For the text-containing cell, return its midpoint in (x, y) coordinate format. 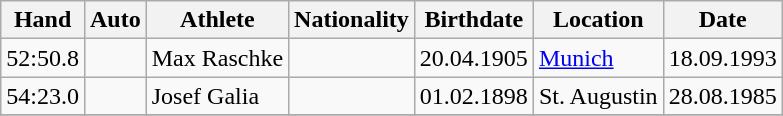
Hand (43, 20)
Josef Galia (217, 96)
18.09.1993 (722, 58)
52:50.8 (43, 58)
01.02.1898 (474, 96)
54:23.0 (43, 96)
St. Augustin (598, 96)
Max Raschke (217, 58)
Location (598, 20)
28.08.1985 (722, 96)
Munich (598, 58)
Auto (115, 20)
Birthdate (474, 20)
Athlete (217, 20)
20.04.1905 (474, 58)
Date (722, 20)
Nationality (352, 20)
